Return (X, Y) of the center of cell containing provided text 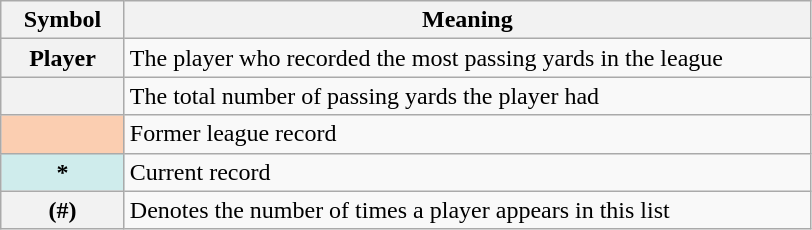
Player (63, 58)
* (63, 172)
Meaning (467, 20)
(#) (63, 210)
Denotes the number of times a player appears in this list (467, 210)
The total number of passing yards the player had (467, 96)
The player who recorded the most passing yards in the league (467, 58)
Symbol (63, 20)
Current record (467, 172)
Former league record (467, 134)
